Return [x, y] of the center of cell containing provided text 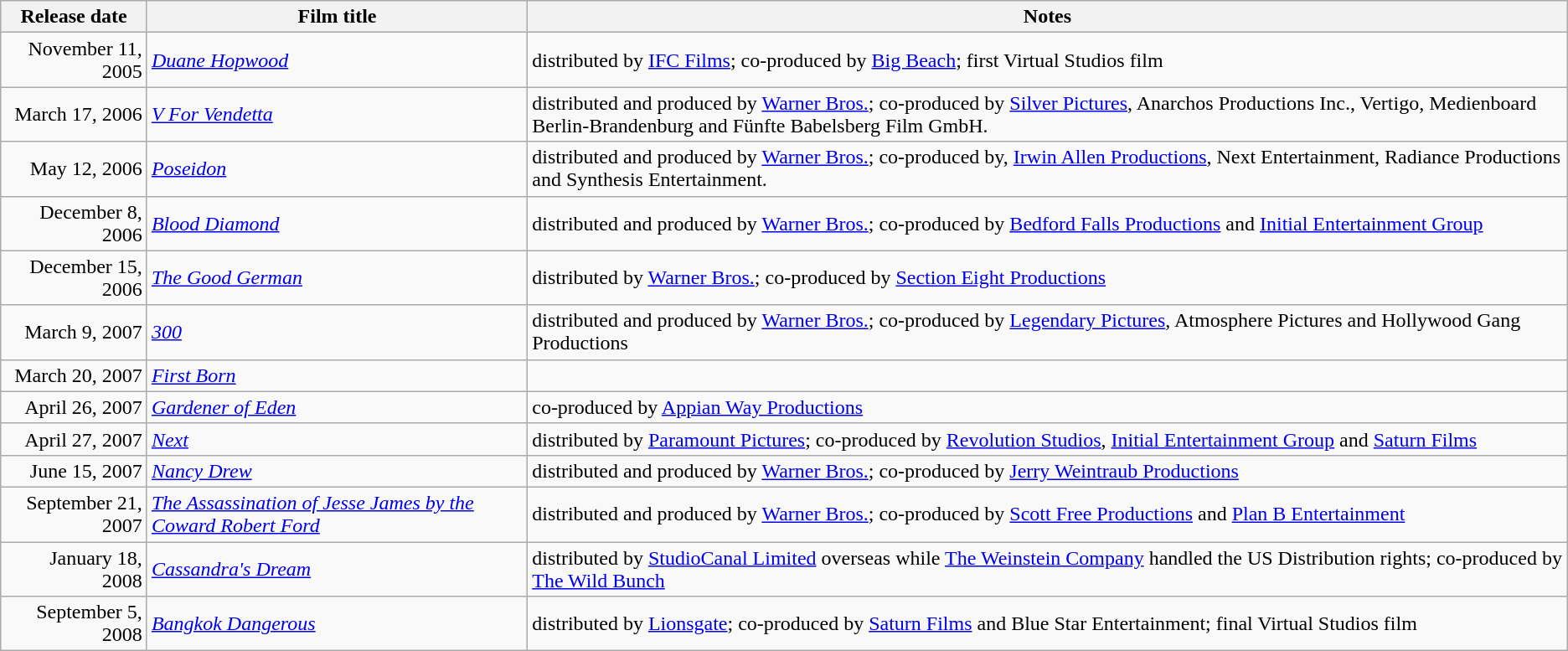
distributed and produced by Warner Bros.; co-produced by Bedford Falls Productions and Initial Entertainment Group [1048, 223]
Duane Hopwood [337, 60]
September 5, 2008 [74, 623]
April 26, 2007 [74, 407]
January 18, 2008 [74, 568]
Poseidon [337, 169]
Cassandra's Dream [337, 568]
September 21, 2007 [74, 514]
November 11, 2005 [74, 60]
December 8, 2006 [74, 223]
distributed by Paramount Pictures; co-produced by Revolution Studios, Initial Entertainment Group and Saturn Films [1048, 439]
Gardener of Eden [337, 407]
distributed by StudioCanal Limited overseas while The Weinstein Company handled the US Distribution rights; co-produced by The Wild Bunch [1048, 568]
V For Vendetta [337, 114]
May 12, 2006 [74, 169]
distributed by IFC Films; co-produced by Big Beach; first Virtual Studios film [1048, 60]
distributed and produced by Warner Bros.; co-produced by Jerry Weintraub Productions [1048, 471]
co-produced by Appian Way Productions [1048, 407]
First Born [337, 375]
December 15, 2006 [74, 278]
Next [337, 439]
distributed by Warner Bros.; co-produced by Section Eight Productions [1048, 278]
April 27, 2007 [74, 439]
Blood Diamond [337, 223]
Film title [337, 17]
The Good German [337, 278]
Release date [74, 17]
March 9, 2007 [74, 332]
300 [337, 332]
March 20, 2007 [74, 375]
distributed and produced by Warner Bros.; co-produced by Scott Free Productions and Plan B Entertainment [1048, 514]
distributed by Lionsgate; co-produced by Saturn Films and Blue Star Entertainment; final Virtual Studios film [1048, 623]
March 17, 2006 [74, 114]
Notes [1048, 17]
Nancy Drew [337, 471]
June 15, 2007 [74, 471]
distributed and produced by Warner Bros.; co-produced by Legendary Pictures, Atmosphere Pictures and Hollywood Gang Productions [1048, 332]
Bangkok Dangerous [337, 623]
The Assassination of Jesse James by the Coward Robert Ford [337, 514]
